Determine the [X, Y] coordinate at the center of the cell enclosing the given text.  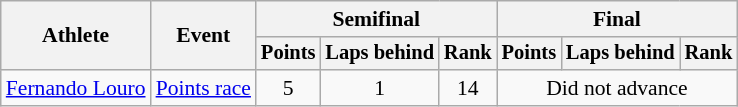
Final [618, 19]
5 [288, 88]
Fernando Louro [76, 88]
1 [380, 88]
Semifinal [376, 19]
Points race [204, 88]
Athlete [76, 36]
Event [204, 36]
14 [468, 88]
Did not advance [618, 88]
